Capture the cell that displays the provided text and extract its (X, Y) central coordinate. 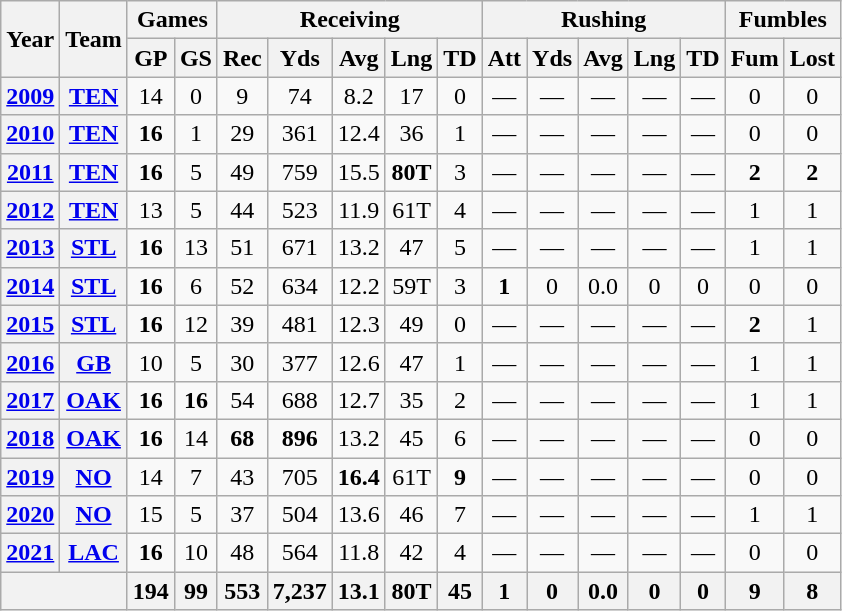
8.2 (358, 96)
2014 (30, 286)
12 (196, 324)
2021 (30, 553)
2019 (30, 477)
13.6 (358, 515)
688 (300, 400)
54 (242, 400)
12.6 (358, 362)
Year (30, 39)
759 (300, 172)
11.8 (358, 553)
12.2 (358, 286)
68 (242, 438)
671 (300, 248)
12.7 (358, 400)
42 (411, 553)
12.3 (358, 324)
523 (300, 210)
Fum (754, 58)
2013 (30, 248)
564 (300, 553)
13.1 (358, 591)
Receiving (350, 20)
504 (300, 515)
2020 (30, 515)
GS (196, 58)
2010 (30, 134)
2011 (30, 172)
377 (300, 362)
361 (300, 134)
44 (242, 210)
Rushing (604, 20)
15 (150, 515)
GP (150, 58)
553 (242, 591)
29 (242, 134)
Lost (812, 58)
Games (172, 20)
2017 (30, 400)
Att (504, 58)
46 (411, 515)
37 (242, 515)
705 (300, 477)
30 (242, 362)
36 (411, 134)
2012 (30, 210)
GB (94, 362)
8 (812, 591)
99 (196, 591)
2018 (30, 438)
35 (411, 400)
12.4 (358, 134)
Rec (242, 58)
16.4 (358, 477)
11.9 (358, 210)
481 (300, 324)
17 (411, 96)
896 (300, 438)
15.5 (358, 172)
2015 (30, 324)
Team (94, 39)
2009 (30, 96)
2016 (30, 362)
48 (242, 553)
7,237 (300, 591)
39 (242, 324)
Fumbles (782, 20)
51 (242, 248)
59T (411, 286)
LAC (94, 553)
74 (300, 96)
43 (242, 477)
52 (242, 286)
634 (300, 286)
194 (150, 591)
